Output the [X, Y] coordinate of the center of the cell containing the given text.  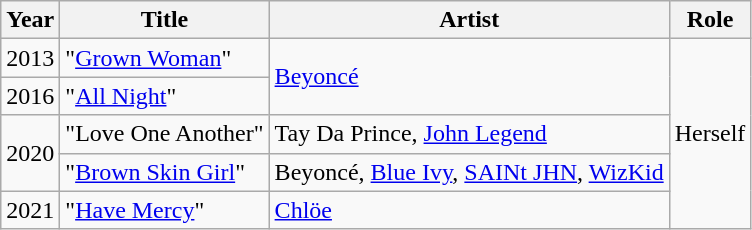
Herself [710, 134]
Beyoncé [469, 77]
2020 [30, 153]
"Love One Another" [164, 134]
Chlöe [469, 210]
"Brown Skin Girl" [164, 172]
2013 [30, 58]
Role [710, 20]
"Have Mercy" [164, 210]
"Grown Woman" [164, 58]
2021 [30, 210]
"All Night" [164, 96]
Tay Da Prince, John Legend [469, 134]
Year [30, 20]
Beyoncé, Blue Ivy, SAINt JHN, WizKid [469, 172]
2016 [30, 96]
Title [164, 20]
Artist [469, 20]
